Identify which cell holds the provided text, then report its [x, y] central coordinate. 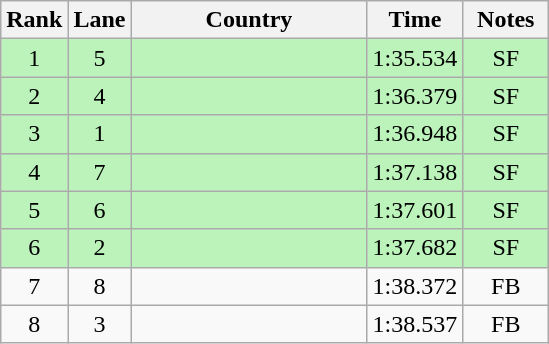
1:35.534 [415, 58]
Rank [34, 20]
1:38.372 [415, 286]
Country [249, 20]
1:36.948 [415, 134]
Lane [100, 20]
Time [415, 20]
1:36.379 [415, 96]
Notes [506, 20]
1:37.682 [415, 248]
1:37.138 [415, 172]
1:38.537 [415, 324]
1:37.601 [415, 210]
